Return [x, y] of the center of cell containing provided text 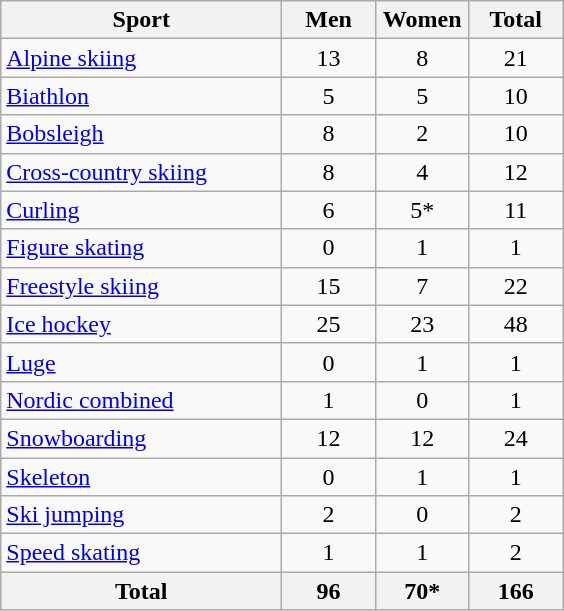
Ski jumping [142, 515]
Ice hockey [142, 324]
6 [329, 210]
7 [422, 286]
4 [422, 172]
24 [516, 438]
21 [516, 58]
5* [422, 210]
Snowboarding [142, 438]
Cross-country skiing [142, 172]
Women [422, 20]
Luge [142, 362]
Figure skating [142, 248]
22 [516, 286]
13 [329, 58]
Curling [142, 210]
11 [516, 210]
25 [329, 324]
70* [422, 591]
Speed skating [142, 553]
Sport [142, 20]
23 [422, 324]
166 [516, 591]
96 [329, 591]
Biathlon [142, 96]
Nordic combined [142, 400]
Alpine skiing [142, 58]
Freestyle skiing [142, 286]
15 [329, 286]
Bobsleigh [142, 134]
Men [329, 20]
Skeleton [142, 477]
48 [516, 324]
